Scan for the cell matching the given text and deliver its [X, Y] coordinate at center. 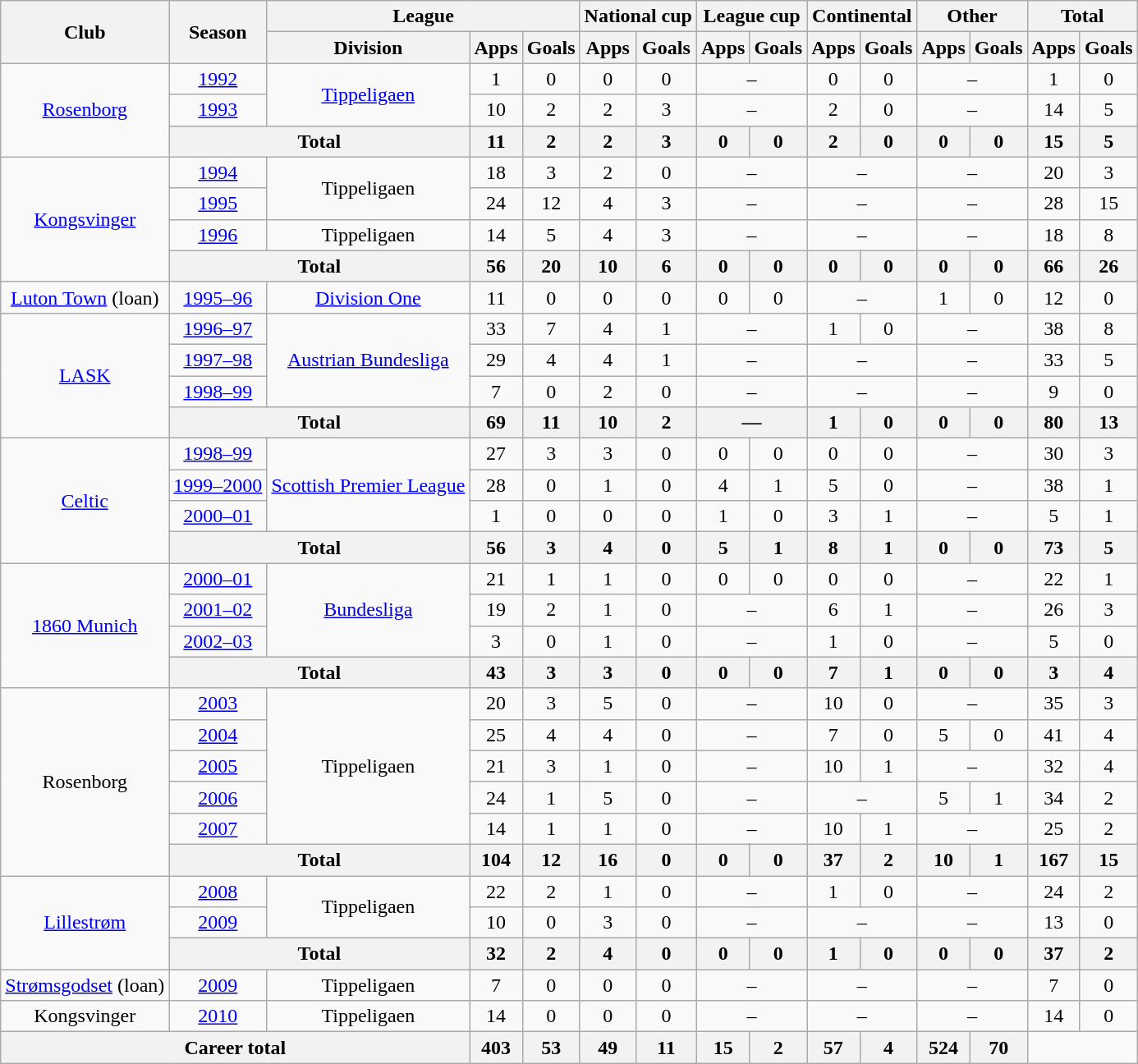
2007 [218, 828]
Division One [368, 297]
2005 [218, 766]
2002–03 [218, 641]
2008 [218, 891]
Career total [235, 1048]
Club [85, 32]
41 [1053, 735]
104 [496, 860]
49 [608, 1048]
Other [972, 16]
Luton Town (loan) [85, 297]
League [424, 16]
16 [608, 860]
Austrian Bundesliga [368, 360]
35 [1053, 704]
1996 [218, 235]
Division [368, 48]
73 [1053, 548]
2004 [218, 735]
— [751, 423]
League cup [751, 16]
30 [1053, 454]
69 [496, 423]
1995 [218, 204]
Season [218, 32]
80 [1053, 423]
Continental [862, 16]
9 [1053, 392]
1860 Munich [85, 626]
1995–96 [218, 297]
2010 [218, 1016]
Scottish Premier League [368, 485]
70 [998, 1048]
53 [551, 1048]
43 [496, 672]
1994 [218, 172]
1996–97 [218, 328]
LASK [85, 375]
167 [1053, 860]
1999–2000 [218, 485]
2006 [218, 797]
1993 [218, 110]
2001–02 [218, 610]
19 [496, 610]
Strømsgodset (loan) [85, 985]
Celtic [85, 501]
29 [496, 360]
57 [833, 1048]
2003 [218, 704]
34 [1053, 797]
1992 [218, 79]
403 [496, 1048]
524 [943, 1048]
1997–98 [218, 360]
National cup [638, 16]
27 [496, 454]
66 [1053, 266]
Bundesliga [368, 610]
Lillestrøm [85, 922]
